From the cell containing the given text, extract its center point as (X, Y) coordinate. 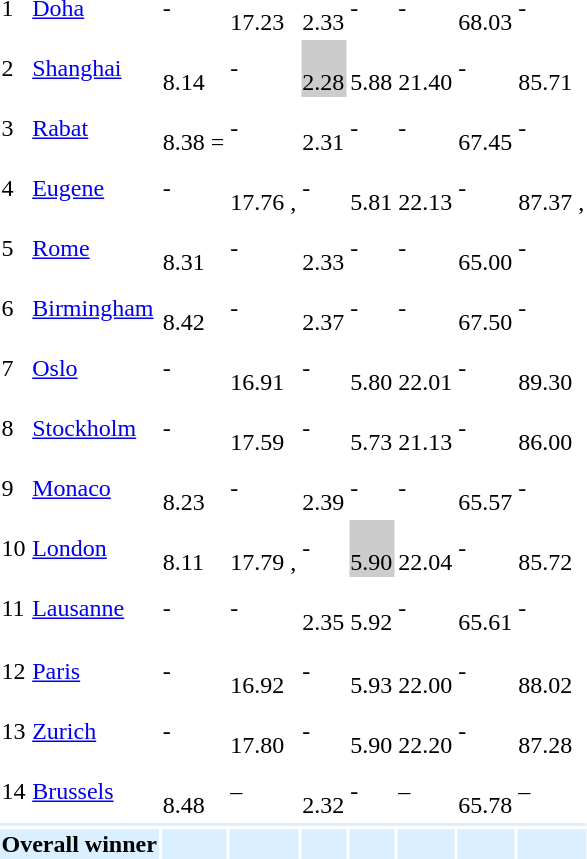
22.20 (426, 732)
2.39 (324, 488)
22.13 (426, 188)
5 (14, 248)
7 (14, 368)
22.00 (426, 672)
21.40 (426, 68)
16.91 (264, 368)
2.33 (324, 248)
2.28 (324, 68)
22.04 (426, 548)
5.80 (372, 368)
8.14 (194, 68)
Paris (95, 672)
Birmingham (95, 308)
Overall winner (79, 844)
4 (14, 188)
Lausanne (95, 608)
12 (14, 672)
8.23 (194, 488)
89.30 (552, 368)
65.61 (486, 608)
65.00 (486, 248)
10 (14, 548)
17.80 (264, 732)
67.45 (486, 128)
22.01 (426, 368)
85.71 (552, 68)
6 (14, 308)
2 (14, 68)
87.28 (552, 732)
85.72 (552, 548)
Rabat (95, 128)
3 (14, 128)
8 (14, 428)
London (95, 548)
88.02 (552, 672)
5.73 (372, 428)
5.92 (372, 608)
8.42 (194, 308)
2.31 (324, 128)
67.50 (486, 308)
5.93 (372, 672)
Rome (95, 248)
16.92 (264, 672)
Stockholm (95, 428)
5.88 (372, 68)
86.00 (552, 428)
Eugene (95, 188)
Brussels (95, 792)
Oslo (95, 368)
8.31 (194, 248)
2.37 (324, 308)
65.57 (486, 488)
13 (14, 732)
Monaco (95, 488)
17.79 , (264, 548)
17.76 , (264, 188)
8.48 (194, 792)
17.59 (264, 428)
11 (14, 608)
8.11 (194, 548)
65.78 (486, 792)
87.37 , (552, 188)
8.38 = (194, 128)
Zurich (95, 732)
2.32 (324, 792)
14 (14, 792)
2.35 (324, 608)
Shanghai (95, 68)
9 (14, 488)
21.13 (426, 428)
5.81 (372, 188)
